Detect which cell encompasses the target text, then output its (X, Y) center coordinate. 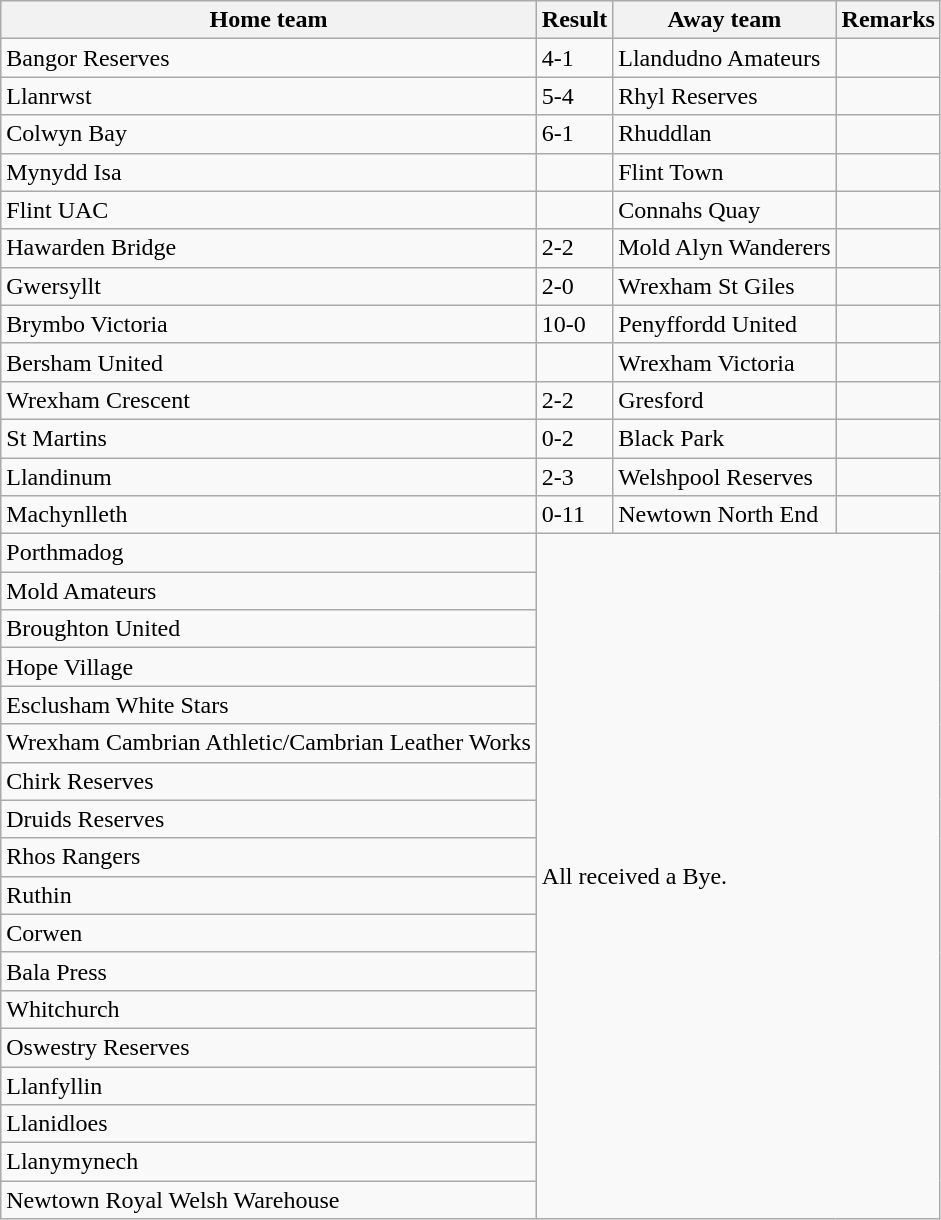
Porthmadog (269, 553)
2-3 (574, 477)
0-2 (574, 438)
0-11 (574, 515)
Penyffordd United (724, 324)
Mynydd Isa (269, 172)
Mold Amateurs (269, 591)
Wrexham St Giles (724, 286)
Bersham United (269, 362)
Bangor Reserves (269, 58)
Wrexham Victoria (724, 362)
4-1 (574, 58)
Oswestry Reserves (269, 1047)
Bala Press (269, 971)
Connahs Quay (724, 210)
Rhos Rangers (269, 857)
Hope Village (269, 667)
Hawarden Bridge (269, 248)
Wrexham Cambrian Athletic/Cambrian Leather Works (269, 743)
Corwen (269, 933)
Newtown Royal Welsh Warehouse (269, 1200)
Mold Alyn Wanderers (724, 248)
Gresford (724, 400)
Machynlleth (269, 515)
Gwersyllt (269, 286)
2-0 (574, 286)
Llanymynech (269, 1162)
Whitchurch (269, 1009)
Ruthin (269, 895)
Druids Reserves (269, 819)
Rhyl Reserves (724, 96)
Flint Town (724, 172)
Black Park (724, 438)
Flint UAC (269, 210)
Chirk Reserves (269, 781)
Result (574, 20)
Llanfyllin (269, 1085)
Llandudno Amateurs (724, 58)
Remarks (888, 20)
Llandinum (269, 477)
5-4 (574, 96)
All received a Bye. (738, 876)
Welshpool Reserves (724, 477)
Newtown North End (724, 515)
Away team (724, 20)
Esclusham White Stars (269, 705)
Wrexham Crescent (269, 400)
Colwyn Bay (269, 134)
Broughton United (269, 629)
Rhuddlan (724, 134)
Home team (269, 20)
Brymbo Victoria (269, 324)
St Martins (269, 438)
10-0 (574, 324)
Llanrwst (269, 96)
6-1 (574, 134)
Llanidloes (269, 1124)
